Search for the cell housing the specified text and yield its (x, y) center coordinate. 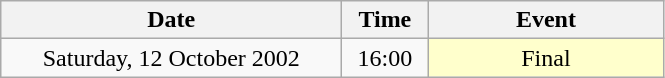
Time (385, 20)
Event (546, 20)
16:00 (385, 58)
Date (172, 20)
Final (546, 58)
Saturday, 12 October 2002 (172, 58)
